Extract the [x, y] coordinate from the center of the cell holding the provided text.  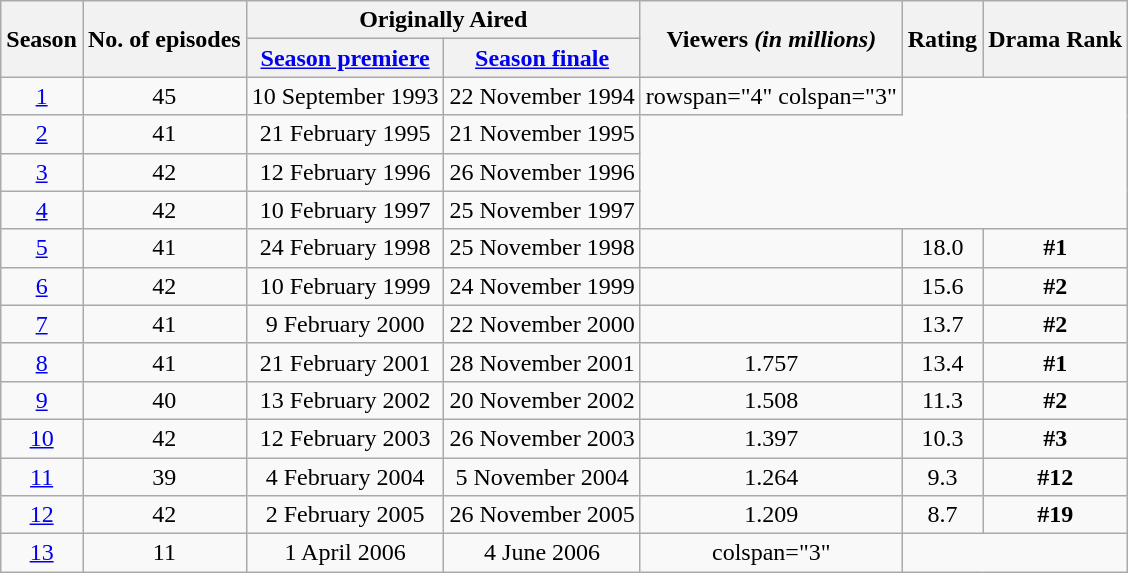
13 [42, 553]
9.3 [942, 477]
24 November 1999 [542, 286]
7 [42, 324]
10 February 1997 [345, 210]
1.508 [771, 400]
10 February 1999 [345, 286]
22 November 1994 [542, 96]
Viewers (in millions) [771, 39]
1.264 [771, 477]
12 [42, 515]
1.209 [771, 515]
Drama Rank [1056, 39]
Season finale [542, 58]
3 [42, 172]
13 February 2002 [345, 400]
Season premiere [345, 58]
4 February 2004 [345, 477]
rowspan="4" colspan="3" [771, 96]
45 [164, 96]
Season [42, 39]
9 [42, 400]
10 [42, 438]
4 June 2006 [542, 553]
6 [42, 286]
colspan="3" [771, 553]
1.757 [771, 362]
#12 [1056, 477]
26 November 1996 [542, 172]
21 November 1995 [542, 134]
#3 [1056, 438]
24 February 1998 [345, 248]
1 [42, 96]
18.0 [942, 248]
5 [42, 248]
8.7 [942, 515]
9 February 2000 [345, 324]
2 [42, 134]
26 November 2005 [542, 515]
26 November 2003 [542, 438]
1 April 2006 [345, 553]
13.4 [942, 362]
11.3 [942, 400]
15.6 [942, 286]
22 November 2000 [542, 324]
1.397 [771, 438]
Originally Aired [443, 20]
12 February 1996 [345, 172]
25 November 1998 [542, 248]
21 February 1995 [345, 134]
No. of episodes [164, 39]
12 February 2003 [345, 438]
10 September 1993 [345, 96]
39 [164, 477]
Rating [942, 39]
40 [164, 400]
20 November 2002 [542, 400]
25 November 1997 [542, 210]
28 November 2001 [542, 362]
4 [42, 210]
10.3 [942, 438]
8 [42, 362]
13.7 [942, 324]
5 November 2004 [542, 477]
#19 [1056, 515]
21 February 2001 [345, 362]
2 February 2005 [345, 515]
